Return (x, y) of the center of cell containing provided text 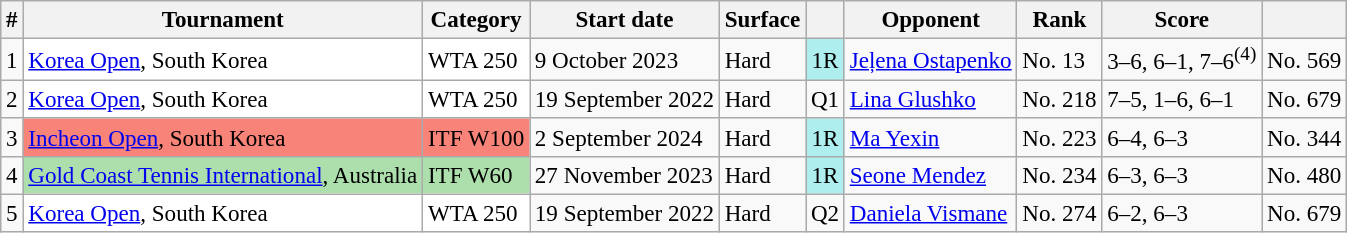
No. 480 (1304, 176)
Ma Yexin (930, 138)
Tournament (223, 20)
No. 218 (1060, 100)
27 November 2023 (625, 176)
No. 13 (1060, 60)
ITF W100 (476, 138)
Jeļena Ostapenko (930, 60)
Surface (762, 20)
Gold Coast Tennis International, Australia (223, 176)
No. 344 (1304, 138)
Lina Glushko (930, 100)
6–2, 6–3 (1182, 213)
ITF W60 (476, 176)
No. 274 (1060, 213)
2 (12, 100)
5 (12, 213)
Daniela Vismane (930, 213)
Incheon Open, South Korea (223, 138)
Q1 (826, 100)
No. 223 (1060, 138)
3 (12, 138)
# (12, 20)
9 October 2023 (625, 60)
7–5, 1–6, 6–1 (1182, 100)
6–3, 6–3 (1182, 176)
2 September 2024 (625, 138)
No. 569 (1304, 60)
6–4, 6–3 (1182, 138)
Rank (1060, 20)
Seone Mendez (930, 176)
Q2 (826, 213)
Category (476, 20)
Score (1182, 20)
1 (12, 60)
3–6, 6–1, 7–6(4) (1182, 60)
Start date (625, 20)
Opponent (930, 20)
4 (12, 176)
No. 234 (1060, 176)
